Provide the [X, Y] coordinate of the cell's center where the given text is located.  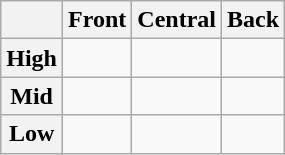
Central [177, 20]
Mid [32, 96]
High [32, 58]
Back [254, 20]
Front [98, 20]
Low [32, 134]
